Output the (x, y) coordinate of the center of the cell containing the given text.  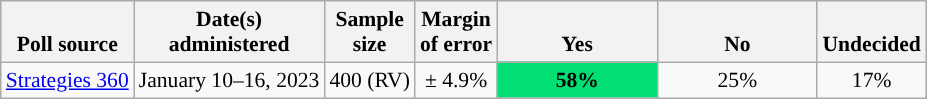
Samplesize (370, 32)
January 10–16, 2023 (230, 80)
400 (RV) (370, 80)
No (737, 32)
± 4.9% (456, 80)
Strategies 360 (68, 80)
25% (737, 80)
17% (871, 80)
Date(s)administered (230, 32)
58% (577, 80)
Undecided (871, 32)
Yes (577, 32)
Poll source (68, 32)
Marginof error (456, 32)
